Extract the (x, y) coordinate from the center of the cell holding the provided text.  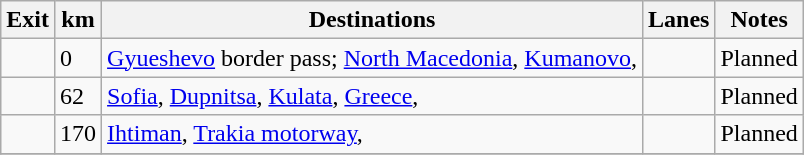
170 (78, 134)
62 (78, 96)
Lanes (679, 20)
km (78, 20)
Notes (759, 20)
Ihtiman, Trakia motorway, (372, 134)
0 (78, 58)
Destinations (372, 20)
Sofia, Dupnitsa, Kulata, Greece, (372, 96)
Gyueshevo border pass; North Macedonia, Kumanovo, (372, 58)
Exit (28, 20)
